Locate the cell with the specified text and output its (X, Y) center coordinate. 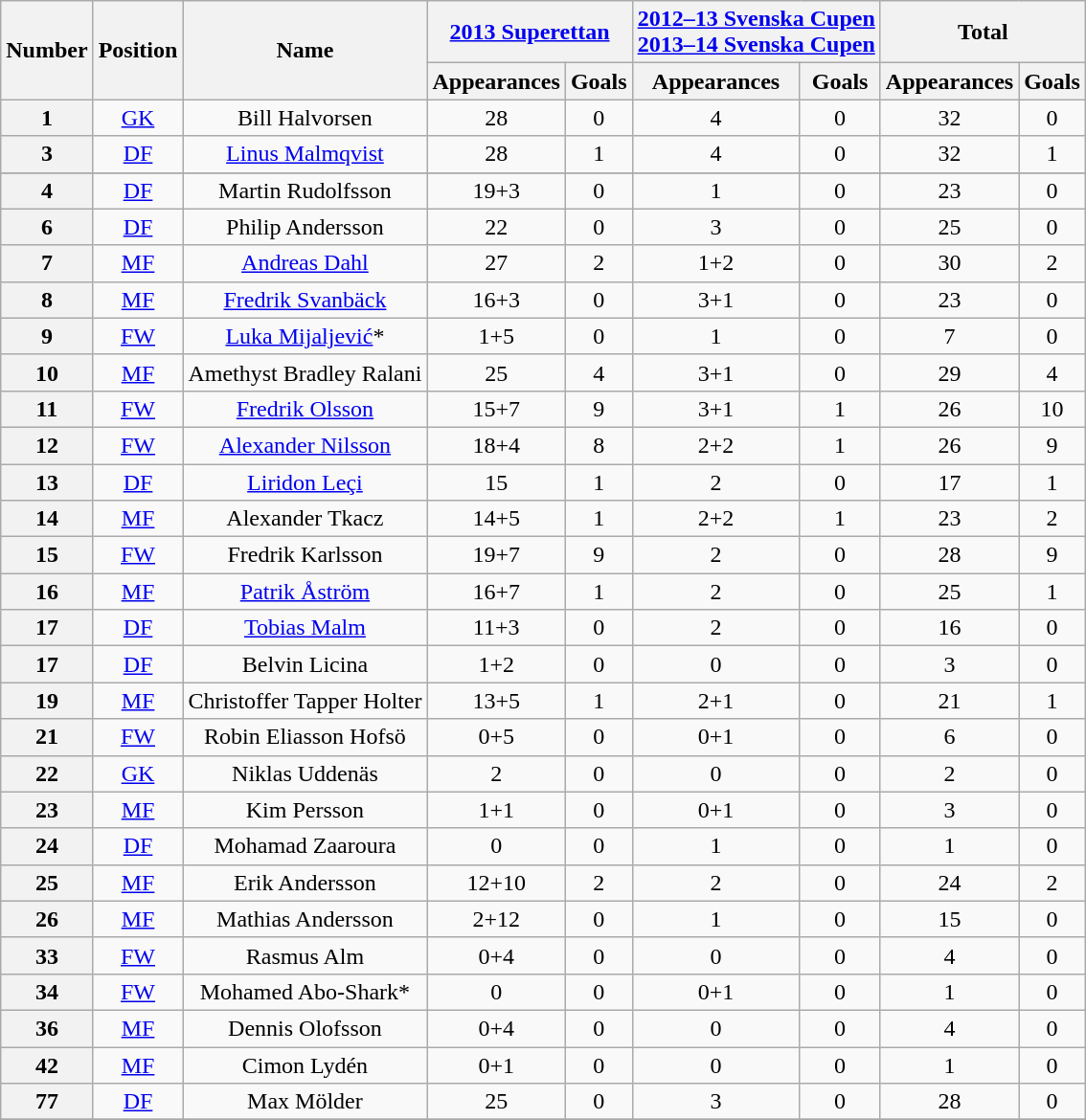
13 (47, 482)
Kim Persson (305, 810)
Fredrik Olsson (305, 409)
Martin Rudolfsson (305, 190)
Fredrik Karlsson (305, 555)
2013 Superettan (530, 33)
Mathias Andersson (305, 919)
Liridon Leçi (305, 482)
19 (47, 701)
12+10 (496, 883)
2012–13 Svenska Cupen2013–14 Svenska Cupen (757, 33)
16+3 (496, 300)
19+3 (496, 190)
Patrik Åström (305, 592)
Andreas Dahl (305, 263)
12 (47, 445)
14 (47, 519)
1+1 (496, 810)
36 (47, 1028)
Dennis Olofsson (305, 1028)
Rasmus Alm (305, 955)
Niklas Uddenäs (305, 773)
15+7 (496, 409)
Mohamed Abo-Shark* (305, 992)
2+12 (496, 919)
18+4 (496, 445)
Total (983, 33)
30 (949, 263)
11+3 (496, 628)
Luka Mijaljević* (305, 336)
Fredrik Svanbäck (305, 300)
Robin Eliasson Hofsö (305, 737)
42 (47, 1065)
Cimon Lydén (305, 1065)
2+1 (716, 701)
Mohamad Zaaroura (305, 846)
27 (496, 263)
16+7 (496, 592)
29 (949, 372)
1+5 (496, 336)
11 (47, 409)
Linus Malmqvist (305, 154)
77 (47, 1102)
Number (47, 50)
Alexander Tkacz (305, 519)
Belvin Licina (305, 664)
Alexander Nilsson (305, 445)
19+7 (496, 555)
34 (47, 992)
Amethyst Bradley Ralani (305, 372)
Max Mölder (305, 1102)
13+5 (496, 701)
14+5 (496, 519)
Bill Halvorsen (305, 118)
33 (47, 955)
Tobias Malm (305, 628)
Position (138, 50)
Christoffer Tapper Holter (305, 701)
Name (305, 50)
Philip Andersson (305, 227)
0+5 (496, 737)
Erik Andersson (305, 883)
